Identify which cell holds the provided text, then report its (X, Y) central coordinate. 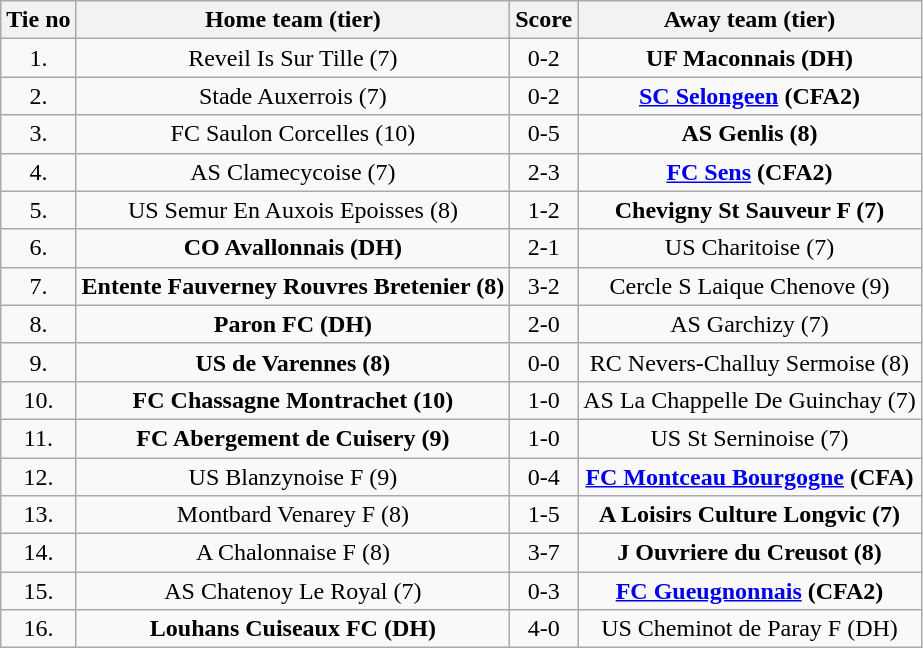
J Ouvriere du Creusot (8) (750, 553)
Cercle S Laique Chenove (9) (750, 286)
15. (38, 591)
SC Selongeen (CFA2) (750, 96)
FC Montceau Bourgogne (CFA) (750, 477)
3-2 (544, 286)
0-5 (544, 134)
16. (38, 629)
FC Saulon Corcelles (10) (293, 134)
Reveil Is Sur Tille (7) (293, 58)
0-3 (544, 591)
3. (38, 134)
13. (38, 515)
Stade Auxerrois (7) (293, 96)
UF Maconnais (DH) (750, 58)
1-5 (544, 515)
7. (38, 286)
11. (38, 438)
Louhans Cuiseaux FC (DH) (293, 629)
AS Chatenoy Le Royal (7) (293, 591)
US Cheminot de Paray F (DH) (750, 629)
3-7 (544, 553)
A Chalonnaise F (8) (293, 553)
US Semur En Auxois Epoisses (8) (293, 210)
Entente Fauverney Rouvres Bretenier (8) (293, 286)
FC Gueugnonnais (CFA2) (750, 591)
Tie no (38, 20)
Paron FC (DH) (293, 324)
0-0 (544, 362)
AS Clamecycoise (7) (293, 172)
CO Avallonnais (DH) (293, 248)
2-0 (544, 324)
10. (38, 400)
9. (38, 362)
US de Varennes (8) (293, 362)
RC Nevers-Challuy Sermoise (8) (750, 362)
US Charitoise (7) (750, 248)
Montbard Venarey F (8) (293, 515)
4-0 (544, 629)
AS Garchizy (7) (750, 324)
4. (38, 172)
A Loisirs Culture Longvic (7) (750, 515)
AS Genlis (8) (750, 134)
Away team (tier) (750, 20)
14. (38, 553)
12. (38, 477)
US St Serninoise (7) (750, 438)
8. (38, 324)
FC Sens (CFA2) (750, 172)
0-4 (544, 477)
US Blanzynoise F (9) (293, 477)
2-1 (544, 248)
FC Chassagne Montrachet (10) (293, 400)
2. (38, 96)
1. (38, 58)
AS La Chappelle De Guinchay (7) (750, 400)
5. (38, 210)
2-3 (544, 172)
Chevigny St Sauveur F (7) (750, 210)
6. (38, 248)
FC Abergement de Cuisery (9) (293, 438)
1-2 (544, 210)
Home team (tier) (293, 20)
Score (544, 20)
